Return (x, y) of the center of cell containing provided text 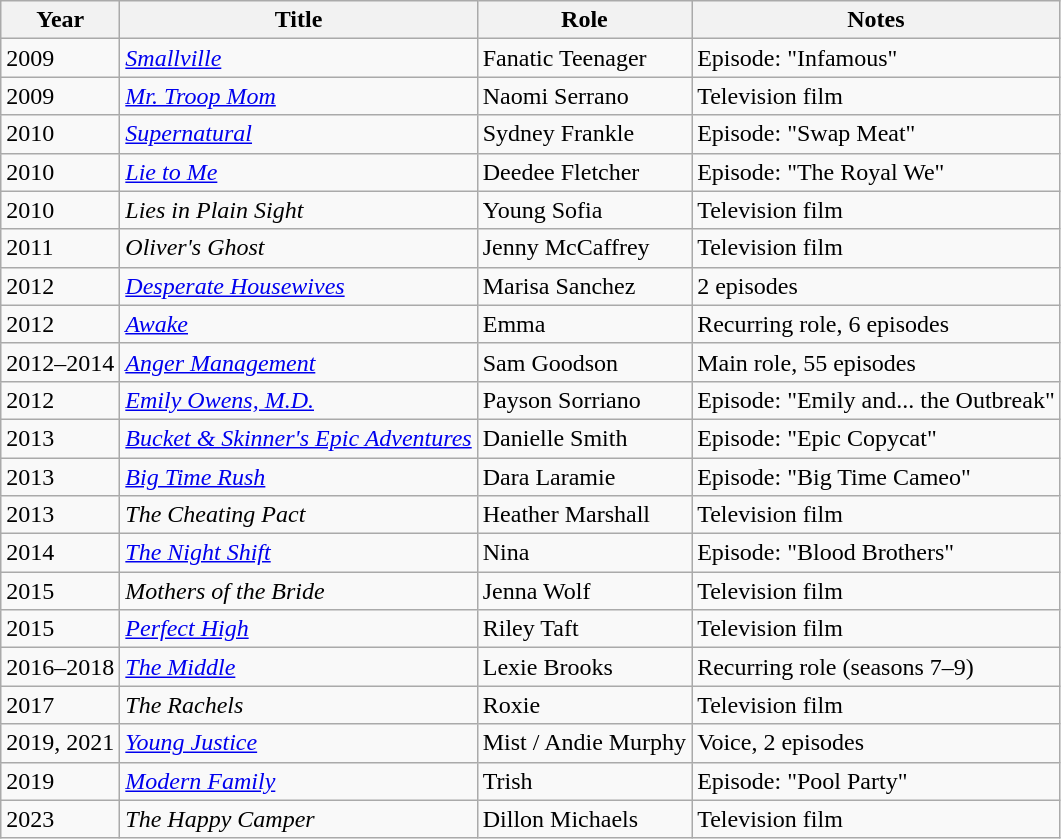
Heather Marshall (584, 515)
Naomi Serrano (584, 96)
Danielle Smith (584, 438)
Recurring role (seasons 7–9) (876, 667)
2017 (60, 705)
Deedee Fletcher (584, 172)
The Cheating Pact (298, 515)
2019 (60, 781)
Young Justice (298, 743)
Mothers of the Bride (298, 591)
Modern Family (298, 781)
Sam Goodson (584, 362)
Emily Owens, M.D. (298, 400)
Episode: "Swap Meat" (876, 134)
Jenna Wolf (584, 591)
Young Sofia (584, 210)
Role (584, 20)
2011 (60, 248)
Perfect High (298, 629)
Nina (584, 553)
The Middle (298, 667)
Lexie Brooks (584, 667)
Smallville (298, 58)
Voice, 2 episodes (876, 743)
Payson Sorriano (584, 400)
2016–2018 (60, 667)
Notes (876, 20)
The Happy Camper (298, 819)
The Night Shift (298, 553)
Sydney Frankle (584, 134)
Episode: "Pool Party" (876, 781)
Recurring role, 6 episodes (876, 324)
Trish (584, 781)
Riley Taft (584, 629)
2019, 2021 (60, 743)
Big Time Rush (298, 477)
Title (298, 20)
2023 (60, 819)
Mr. Troop Mom (298, 96)
Episode: "Epic Copycat" (876, 438)
Jenny McCaffrey (584, 248)
Lies in Plain Sight (298, 210)
Marisa Sanchez (584, 286)
Main role, 55 episodes (876, 362)
Dara Laramie (584, 477)
Fanatic Teenager (584, 58)
Mist / Andie Murphy (584, 743)
Desperate Housewives (298, 286)
Lie to Me (298, 172)
Episode: "Emily and... the Outbreak" (876, 400)
2014 (60, 553)
The Rachels (298, 705)
2012–2014 (60, 362)
Oliver's Ghost (298, 248)
Roxie (584, 705)
Supernatural (298, 134)
Episode: "The Royal We" (876, 172)
Bucket & Skinner's Epic Adventures (298, 438)
Year (60, 20)
Dillon Michaels (584, 819)
Episode: "Blood Brothers" (876, 553)
2 episodes (876, 286)
Anger Management (298, 362)
Awake (298, 324)
Episode: "Infamous" (876, 58)
Episode: "Big Time Cameo" (876, 477)
Emma (584, 324)
